Search for the cell housing the specified text and yield its [x, y] center coordinate. 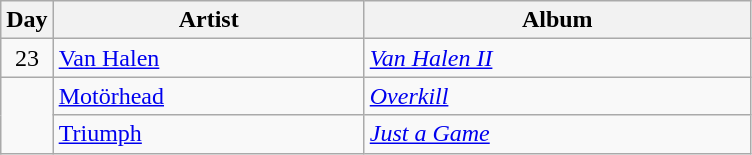
Overkill [557, 96]
Van Halen II [557, 58]
Artist [208, 20]
Day [27, 20]
Motörhead [208, 96]
Just a Game [557, 134]
Van Halen [208, 58]
Triumph [208, 134]
Album [557, 20]
23 [27, 58]
